Find where the given text appears and provide that cell's center as [x, y] coordinate. 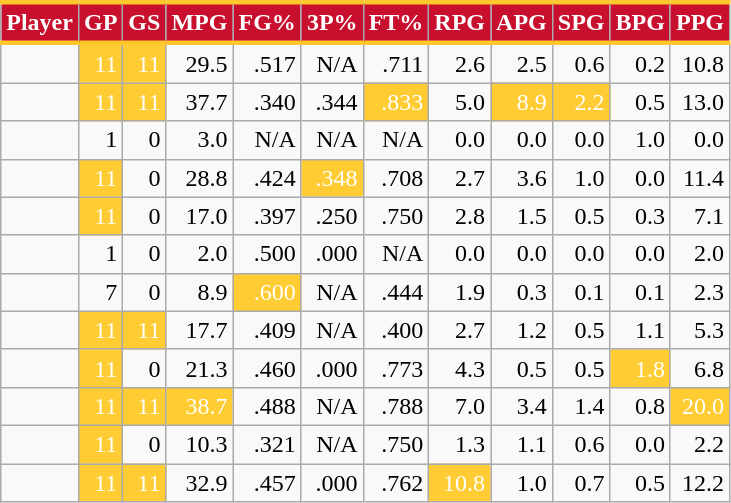
7.0 [460, 406]
.457 [267, 483]
.460 [267, 368]
BPG [640, 22]
PPG [700, 22]
2.8 [460, 216]
1.3 [460, 444]
28.8 [200, 178]
20.0 [700, 406]
37.7 [200, 102]
21.3 [200, 368]
.488 [267, 406]
SPG [581, 22]
FT% [396, 22]
.500 [267, 254]
1.9 [460, 292]
2.6 [460, 63]
FG% [267, 22]
1.8 [640, 368]
17.0 [200, 216]
.340 [267, 102]
1.4 [581, 406]
7.1 [700, 216]
3P% [332, 22]
APG [522, 22]
0.8 [640, 406]
5.0 [460, 102]
7 [100, 292]
GP [100, 22]
.708 [396, 178]
1.5 [522, 216]
.400 [396, 330]
12.2 [700, 483]
3.0 [200, 140]
0.7 [581, 483]
.348 [332, 178]
17.7 [200, 330]
6.8 [700, 368]
.762 [396, 483]
5.3 [700, 330]
11.4 [700, 178]
.409 [267, 330]
0.2 [640, 63]
.397 [267, 216]
.788 [396, 406]
.424 [267, 178]
.444 [396, 292]
32.9 [200, 483]
MPG [200, 22]
1.2 [522, 330]
10.3 [200, 444]
.773 [396, 368]
GS [144, 22]
.250 [332, 216]
.833 [396, 102]
Player [40, 22]
.517 [267, 63]
38.7 [200, 406]
2.3 [700, 292]
29.5 [200, 63]
.344 [332, 102]
.711 [396, 63]
RPG [460, 22]
4.3 [460, 368]
3.6 [522, 178]
2.5 [522, 63]
3.4 [522, 406]
.321 [267, 444]
13.0 [700, 102]
.600 [267, 292]
